Search for the cell housing the specified text and yield its [X, Y] center coordinate. 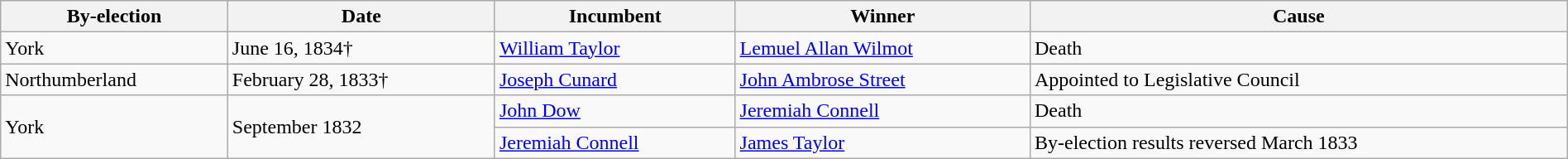
Joseph Cunard [615, 79]
Appointed to Legislative Council [1298, 79]
John Dow [615, 111]
John Ambrose Street [882, 79]
James Taylor [882, 142]
Date [361, 17]
Lemuel Allan Wilmot [882, 48]
By-election results reversed March 1833 [1298, 142]
September 1832 [361, 127]
June 16, 1834† [361, 48]
Incumbent [615, 17]
Northumberland [114, 79]
By-election [114, 17]
Cause [1298, 17]
William Taylor [615, 48]
Winner [882, 17]
February 28, 1833† [361, 79]
